Output the [X, Y] coordinate of the center of the cell containing the given text.  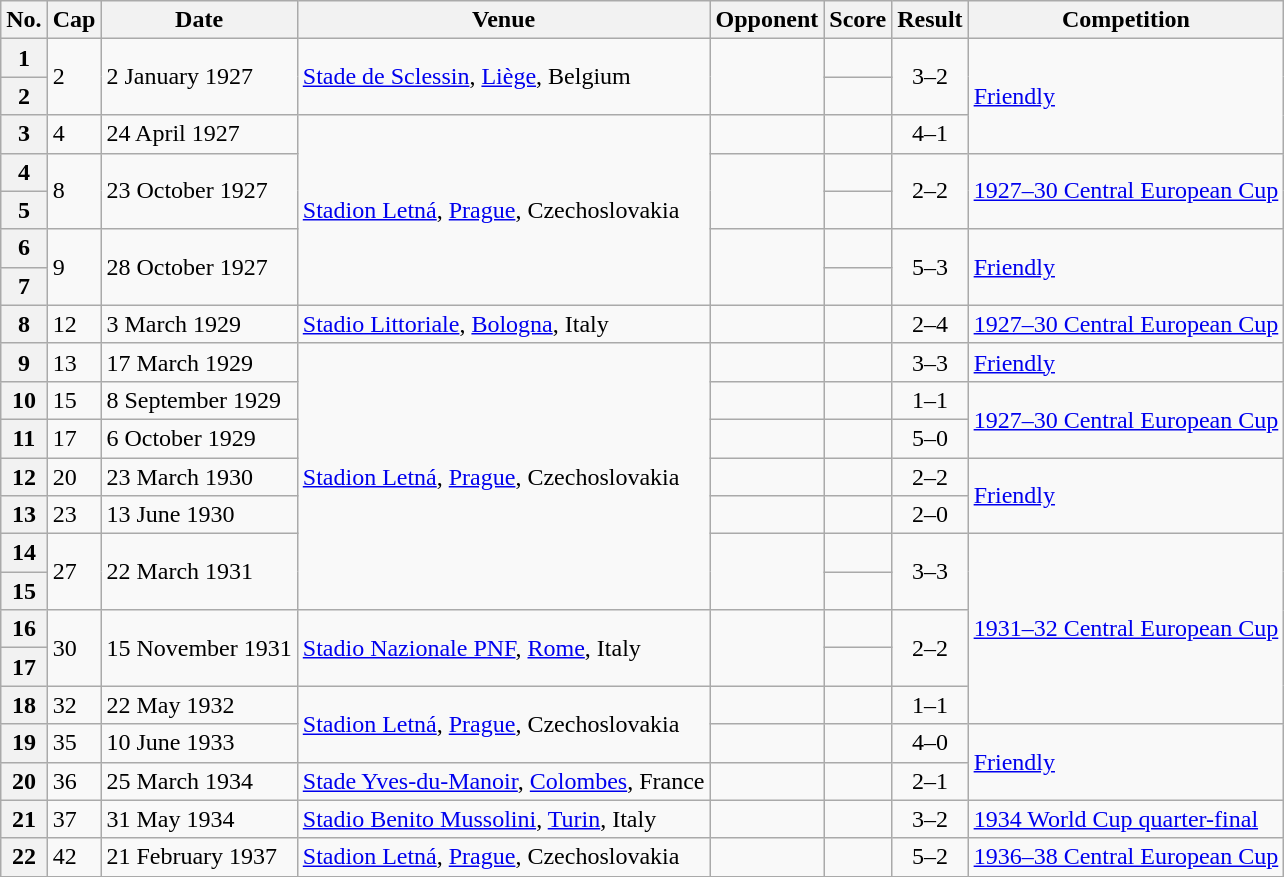
21 February 1937 [199, 857]
27 [74, 572]
18 [24, 705]
22 March 1931 [199, 572]
30 [74, 648]
28 October 1927 [199, 267]
31 May 1934 [199, 819]
42 [74, 857]
22 [24, 857]
23 [74, 515]
Score [858, 20]
1 [24, 58]
7 [24, 286]
25 March 1934 [199, 781]
2–4 [930, 324]
6 October 1929 [199, 438]
23 March 1930 [199, 477]
Stadio Benito Mussolini, Turin, Italy [504, 819]
Cap [74, 20]
Competition [1126, 20]
32 [74, 705]
1931–32 Central European Cup [1126, 629]
3 [24, 134]
Stade Yves-du-Manoir, Colombes, France [504, 781]
Stade de Sclessin, Liège, Belgium [504, 77]
5–2 [930, 857]
5 [24, 210]
Venue [504, 20]
Date [199, 20]
36 [74, 781]
Stadio Nazionale PNF, Rome, Italy [504, 648]
4–1 [930, 134]
10 [24, 400]
5–0 [930, 438]
1936–38 Central European Cup [1126, 857]
13 June 1930 [199, 515]
24 April 1927 [199, 134]
37 [74, 819]
10 June 1933 [199, 743]
5–3 [930, 267]
22 May 1932 [199, 705]
Result [930, 20]
2–1 [930, 781]
11 [24, 438]
15 November 1931 [199, 648]
17 March 1929 [199, 362]
16 [24, 629]
2–0 [930, 515]
21 [24, 819]
6 [24, 248]
3 March 1929 [199, 324]
4–0 [930, 743]
1934 World Cup quarter-final [1126, 819]
35 [74, 743]
2 January 1927 [199, 77]
19 [24, 743]
Stadio Littoriale, Bologna, Italy [504, 324]
Opponent [767, 20]
8 September 1929 [199, 400]
23 October 1927 [199, 191]
14 [24, 553]
No. [24, 20]
